Capture the cell that displays the provided text and extract its (X, Y) central coordinate. 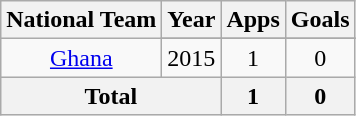
National Team (82, 20)
Apps (253, 20)
Year (192, 20)
2015 (192, 58)
Total (111, 96)
Goals (320, 20)
Ghana (82, 58)
